Determine the (X, Y) coordinate at the center of the cell enclosing the given text.  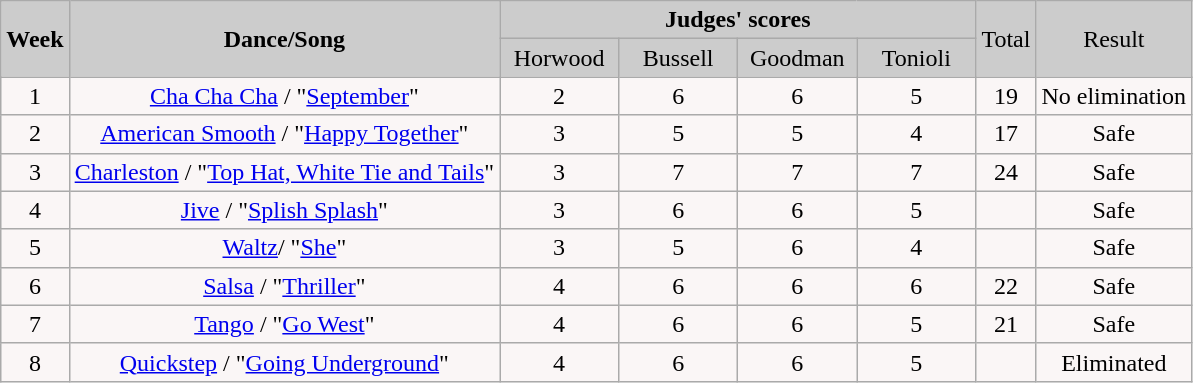
Waltz/ "She" (284, 248)
Week (35, 39)
Total (1006, 39)
No elimination (1114, 96)
21 (1006, 324)
Jive / "Splish Splash" (284, 210)
Tango / "Go West" (284, 324)
19 (1006, 96)
24 (1006, 172)
Cha Cha Cha / "September" (284, 96)
Tonioli (916, 58)
Eliminated (1114, 362)
American Smooth / "Happy Together" (284, 134)
Bussell (678, 58)
Quickstep / "Going Underground" (284, 362)
Result (1114, 39)
Judges' scores (738, 20)
Goodman (798, 58)
Salsa / "Thriller" (284, 286)
8 (35, 362)
Horwood (560, 58)
17 (1006, 134)
Charleston / "Top Hat, White Tie and Tails" (284, 172)
Dance/Song (284, 39)
22 (1006, 286)
1 (35, 96)
